Extract the [x, y] coordinate from the center of the cell holding the provided text.  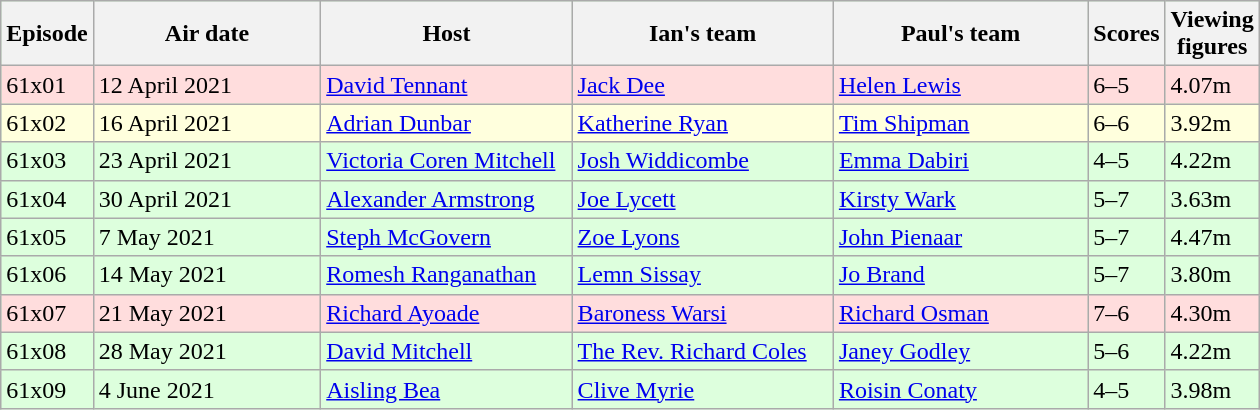
Baroness Warsi [702, 313]
Steph McGovern [446, 237]
Lemn Sissay [702, 275]
Janey Godley [960, 351]
Aisling Bea [446, 389]
61x07 [47, 313]
Richard Osman [960, 313]
3.98m [1212, 389]
Zoe Lyons [702, 237]
Alexander Armstrong [446, 199]
30 April 2021 [207, 199]
Helen Lewis [960, 85]
Paul's team [960, 34]
Clive Myrie [702, 389]
61x08 [47, 351]
23 April 2021 [207, 161]
14 May 2021 [207, 275]
David Tennant [446, 85]
6–6 [1126, 123]
5–6 [1126, 351]
Episode [47, 34]
Romesh Ranganathan [446, 275]
Josh Widdicombe [702, 161]
Jo Brand [960, 275]
Roisin Conaty [960, 389]
28 May 2021 [207, 351]
Air date [207, 34]
Joe Lycett [702, 199]
Katherine Ryan [702, 123]
Viewing figures [1212, 34]
61x09 [47, 389]
61x03 [47, 161]
12 April 2021 [207, 85]
6–5 [1126, 85]
3.92m [1212, 123]
61x05 [47, 237]
The Rev. Richard Coles [702, 351]
David Mitchell [446, 351]
4.30m [1212, 313]
Tim Shipman [960, 123]
4.07m [1212, 85]
Richard Ayoade [446, 313]
61x02 [47, 123]
61x01 [47, 85]
Emma Dabiri [960, 161]
3.63m [1212, 199]
7 May 2021 [207, 237]
John Pienaar [960, 237]
7–6 [1126, 313]
Adrian Dunbar [446, 123]
Scores [1126, 34]
61x04 [47, 199]
4.47m [1212, 237]
21 May 2021 [207, 313]
61x06 [47, 275]
Host [446, 34]
3.80m [1212, 275]
Jack Dee [702, 85]
16 April 2021 [207, 123]
Victoria Coren Mitchell [446, 161]
Ian's team [702, 34]
4 June 2021 [207, 389]
Kirsty Wark [960, 199]
